Locate the cell with the specified text and output its [X, Y] center coordinate. 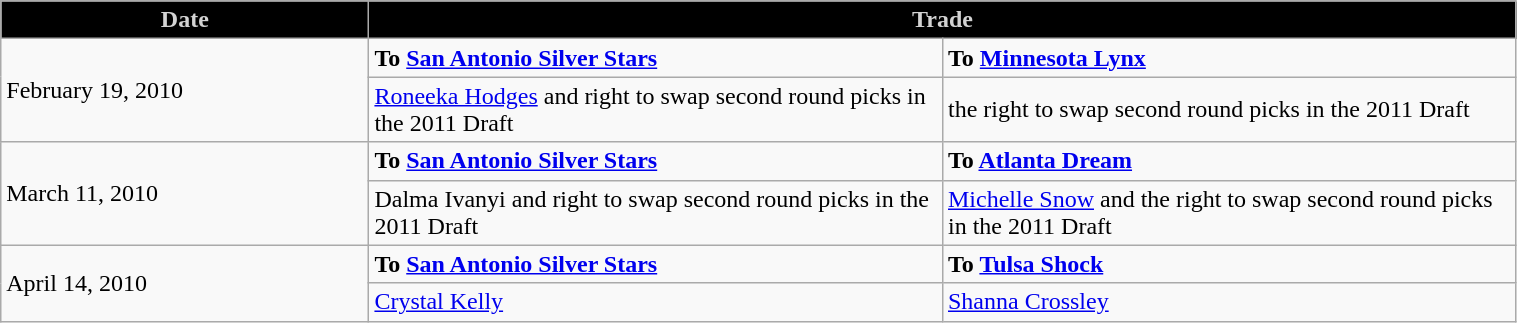
the right to swap second round picks in the 2011 Draft [1229, 110]
Crystal Kelly [656, 302]
February 19, 2010 [185, 90]
Roneeka Hodges and right to swap second round picks in the 2011 Draft [656, 110]
April 14, 2010 [185, 283]
To Tulsa Shock [1229, 264]
Shanna Crossley [1229, 302]
March 11, 2010 [185, 194]
To Atlanta Dream [1229, 161]
Dalma Ivanyi and right to swap second round picks in the 2011 Draft [656, 212]
Date [185, 20]
Michelle Snow and the right to swap second round picks in the 2011 Draft [1229, 212]
To Minnesota Lynx [1229, 58]
Trade [942, 20]
